Detect which cell encompasses the target text, then output its (X, Y) center coordinate. 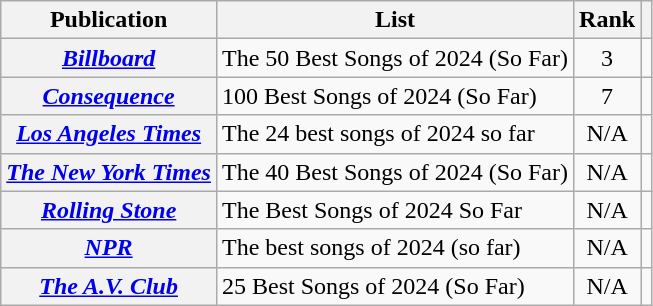
Billboard (109, 58)
100 Best Songs of 2024 (So Far) (394, 96)
The 40 Best Songs of 2024 (So Far) (394, 172)
NPR (109, 248)
Consequence (109, 96)
Rank (608, 20)
Los Angeles Times (109, 134)
The 24 best songs of 2024 so far (394, 134)
25 Best Songs of 2024 (So Far) (394, 286)
7 (608, 96)
The A.V. Club (109, 286)
Rolling Stone (109, 210)
The 50 Best Songs of 2024 (So Far) (394, 58)
The New York Times (109, 172)
The best songs of 2024 (so far) (394, 248)
Publication (109, 20)
The Best Songs of 2024 So Far (394, 210)
List (394, 20)
3 (608, 58)
